Detect which cell encompasses the target text, then output its (X, Y) center coordinate. 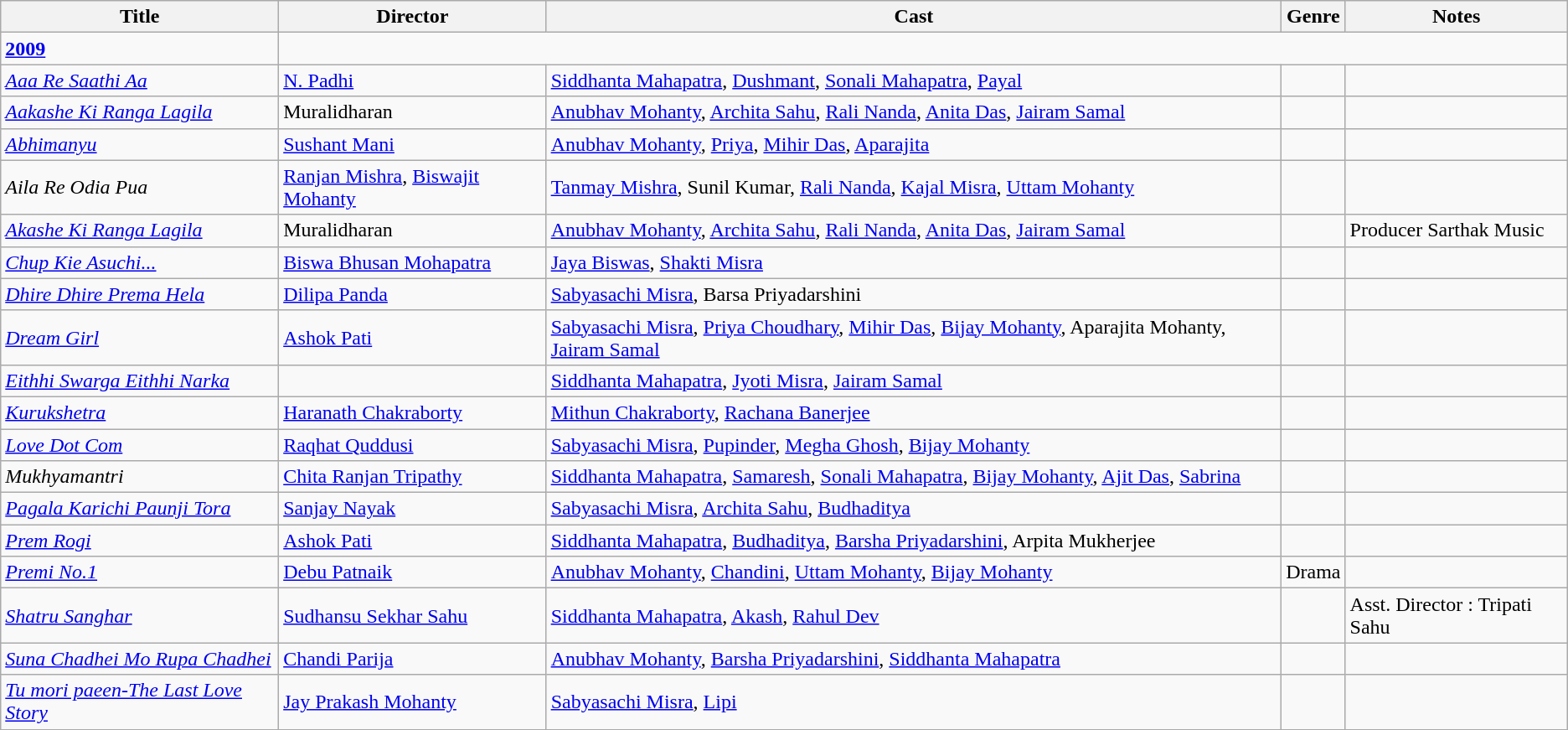
Mithun Chakraborty, Rachana Banerjee (914, 412)
Anubhav Mohanty, Priya, Mihir Das, Aparajita (914, 144)
N. Padhi (412, 80)
Siddhanta Mahapatra, Akash, Rahul Dev (914, 615)
Asst. Director : Tripati Sahu (1456, 615)
Siddhanta Mahapatra, Budhaditya, Barsha Priyadarshini, Arpita Mukherjee (914, 541)
Sudhansu Sekhar Sahu (412, 615)
Eithhi Swarga Eithhi Narka (140, 381)
Dilipa Panda (412, 294)
Tanmay Mishra, Sunil Kumar, Rali Nanda, Kajal Misra, Uttam Mohanty (914, 188)
Haranath Chakraborty (412, 412)
Aakashe Ki Ranga Lagila (140, 112)
Premi No.1 (140, 572)
Siddhanta Mahapatra, Jyoti Misra, Jairam Samal (914, 381)
Ranjan Mishra, Biswajit Mohanty (412, 188)
Director (412, 17)
Pagala Karichi Paunji Tora (140, 509)
Love Dot Com (140, 445)
Prem Rogi (140, 541)
Jay Prakash Mohanty (412, 702)
Shatru Sanghar (140, 615)
Suna Chadhei Mo Rupa Chadhei (140, 659)
Siddhanta Mahapatra, Samaresh, Sonali Mahapatra, Bijay Mohanty, Ajit Das, Sabrina (914, 477)
Dhire Dhire Prema Hela (140, 294)
Sushant Mani (412, 144)
2009 (140, 49)
Kurukshetra (140, 412)
Tu mori paeen-The Last Love Story (140, 702)
Cast (914, 17)
Sabyasachi Misra, Pupinder, Megha Ghosh, Bijay Mohanty (914, 445)
Sabyasachi Misra, Priya Choudhary, Mihir Das, Bijay Mohanty, Aparajita Mohanty, Jairam Samal (914, 337)
Title (140, 17)
Producer Sarthak Music (1456, 230)
Sabyasachi Misra, Archita Sahu, Budhaditya (914, 509)
Genre (1313, 17)
Sabyasachi Misra, Lipi (914, 702)
Sanjay Nayak (412, 509)
Debu Patnaik (412, 572)
Akashe Ki Ranga Lagila (140, 230)
Dream Girl (140, 337)
Chup Kie Asuchi... (140, 262)
Drama (1313, 572)
Notes (1456, 17)
Anubhav Mohanty, Chandini, Uttam Mohanty, Bijay Mohanty (914, 572)
Chandi Parija (412, 659)
Sabyasachi Misra, Barsa Priyadarshini (914, 294)
Aila Re Odia Pua (140, 188)
Anubhav Mohanty, Barsha Priyadarshini, Siddhanta Mahapatra (914, 659)
Raqhat Quddusi (412, 445)
Jaya Biswas, Shakti Misra (914, 262)
Siddhanta Mahapatra, Dushmant, Sonali Mahapatra, Payal (914, 80)
Biswa Bhusan Mohapatra (412, 262)
Aaa Re Saathi Aa (140, 80)
Chita Ranjan Tripathy (412, 477)
Mukhyamantri (140, 477)
Abhimanyu (140, 144)
